Extract the (X, Y) coordinate from the center of the cell holding the provided text.  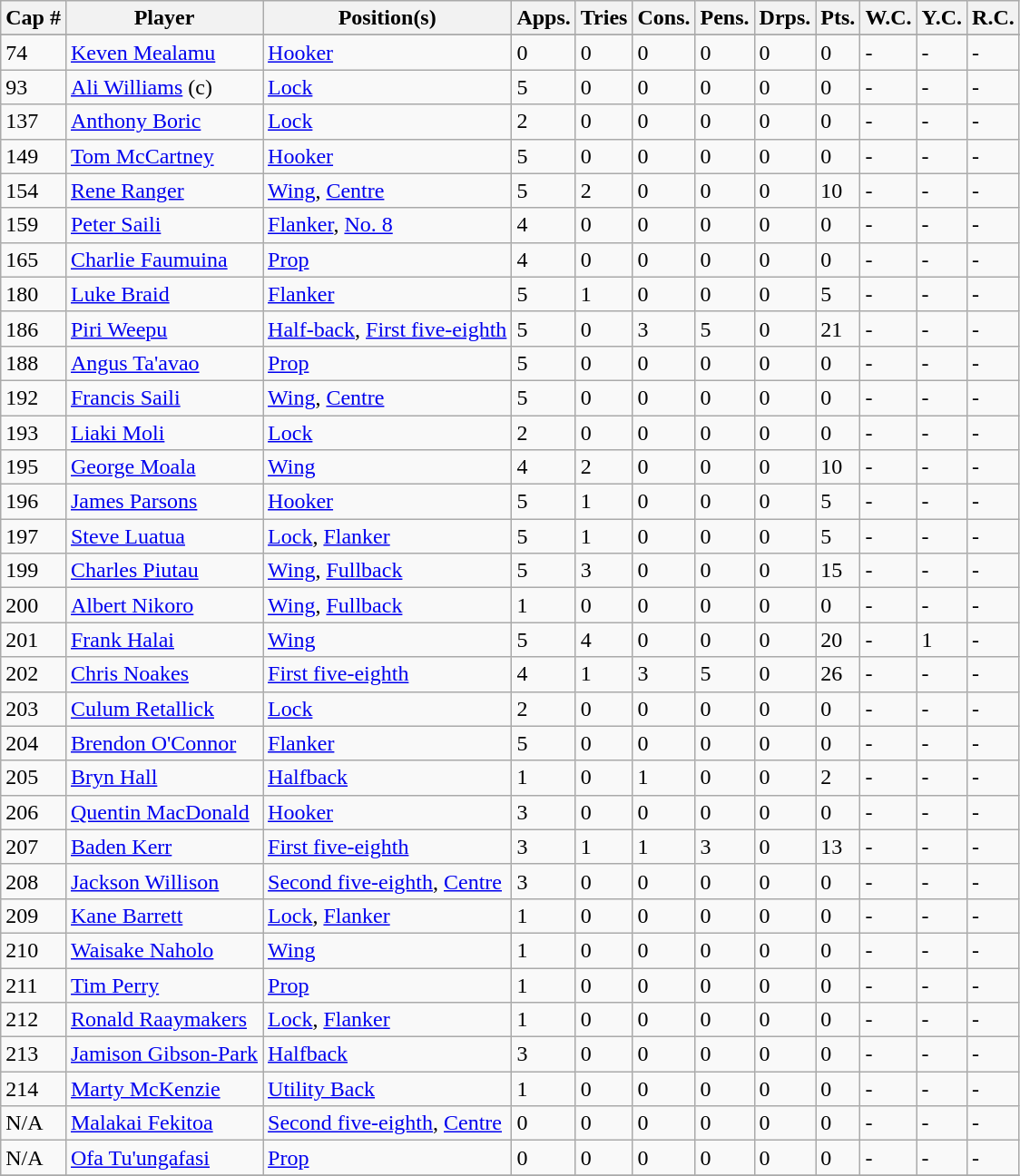
Albert Nikoro (163, 605)
137 (34, 122)
206 (34, 812)
211 (34, 985)
180 (34, 294)
Baden Kerr (163, 847)
Player (163, 18)
Keven Mealamu (163, 53)
165 (34, 260)
13 (839, 847)
Brendon O'Connor (163, 743)
186 (34, 328)
Utility Back (387, 1089)
Charles Piutau (163, 571)
Anthony Boric (163, 122)
Quentin MacDonald (163, 812)
214 (34, 1089)
205 (34, 778)
154 (34, 191)
20 (839, 640)
Angus Ta'avao (163, 363)
Half-back, First five-eighth (387, 328)
Luke Braid (163, 294)
Flanker, No. 8 (387, 225)
Tim Perry (163, 985)
192 (34, 397)
Pens. (724, 18)
202 (34, 674)
Piri Weepu (163, 328)
188 (34, 363)
Ali Williams (c) (163, 87)
208 (34, 881)
Liaki Moli (163, 433)
Culum Retallick (163, 709)
197 (34, 536)
Tries (604, 18)
213 (34, 1054)
Jamison Gibson-Park (163, 1054)
199 (34, 571)
Marty McKenzie (163, 1089)
Rene Ranger (163, 191)
Frank Halai (163, 640)
James Parsons (163, 502)
210 (34, 950)
200 (34, 605)
21 (839, 328)
Pts. (839, 18)
74 (34, 53)
W.C. (888, 18)
203 (34, 709)
193 (34, 433)
Tom McCartney (163, 156)
Waisake Naholo (163, 950)
149 (34, 156)
Ofa Tu'ungafasi (163, 1158)
Francis Saili (163, 397)
Malakai Fekitoa (163, 1123)
Charlie Faumuina (163, 260)
Peter Saili (163, 225)
204 (34, 743)
26 (839, 674)
207 (34, 847)
15 (839, 571)
Chris Noakes (163, 674)
Apps. (544, 18)
212 (34, 1020)
93 (34, 87)
Position(s) (387, 18)
201 (34, 640)
Drps. (785, 18)
195 (34, 467)
R.C. (994, 18)
159 (34, 225)
209 (34, 916)
George Moala (163, 467)
Cons. (664, 18)
Jackson Willison (163, 881)
196 (34, 502)
Bryn Hall (163, 778)
Kane Barrett (163, 916)
Y.C. (942, 18)
Cap # (34, 18)
Steve Luatua (163, 536)
Ronald Raaymakers (163, 1020)
